Output the [x, y] coordinate of the center of the cell containing the given text.  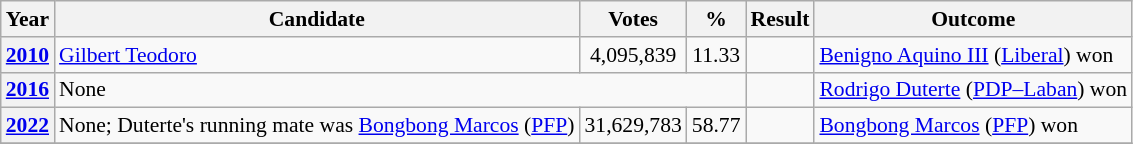
Gilbert Teodoro [316, 55]
Year [28, 19]
% [716, 19]
4,095,839 [634, 55]
Votes [634, 19]
Outcome [973, 19]
Result [780, 19]
2022 [28, 126]
2010 [28, 55]
2016 [28, 90]
31,629,783 [634, 126]
Rodrigo Duterte (PDP–Laban) won [973, 90]
Bongbong Marcos (PFP) won [973, 126]
Candidate [316, 19]
Benigno Aquino III (Liberal) won [973, 55]
58.77 [716, 126]
None; Duterte's running mate was Bongbong Marcos (PFP) [316, 126]
None [400, 90]
11.33 [716, 55]
